From the cell containing the given text, extract its center point as [x, y] coordinate. 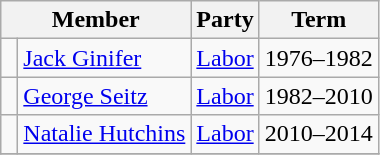
1982–2010 [318, 96]
Jack Ginifer [104, 58]
George Seitz [104, 96]
Member [96, 20]
2010–2014 [318, 134]
Natalie Hutchins [104, 134]
1976–1982 [318, 58]
Party [225, 20]
Term [318, 20]
